For the text-containing cell, return its midpoint in (X, Y) coordinate format. 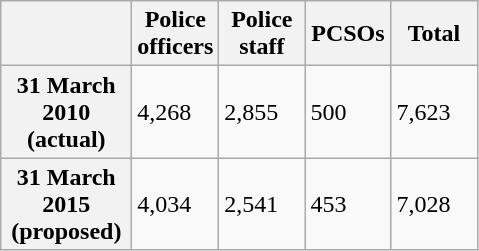
7,028 (434, 204)
Police officers (176, 34)
4,268 (176, 112)
4,034 (176, 204)
7,623 (434, 112)
2,541 (262, 204)
453 (348, 204)
500 (348, 112)
31 March 2015 (proposed) (66, 204)
Total (434, 34)
2,855 (262, 112)
PCSOs (348, 34)
31 March 2010 (actual) (66, 112)
Police staff (262, 34)
